Locate the cell with the specified text and output its (x, y) center coordinate. 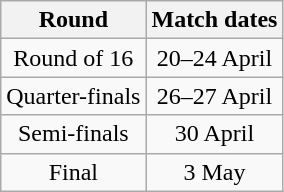
Match dates (214, 20)
20–24 April (214, 58)
26–27 April (214, 96)
Round (74, 20)
Round of 16 (74, 58)
3 May (214, 172)
Final (74, 172)
Quarter-finals (74, 96)
30 April (214, 134)
Semi-finals (74, 134)
